Search for the cell housing the specified text and yield its [X, Y] center coordinate. 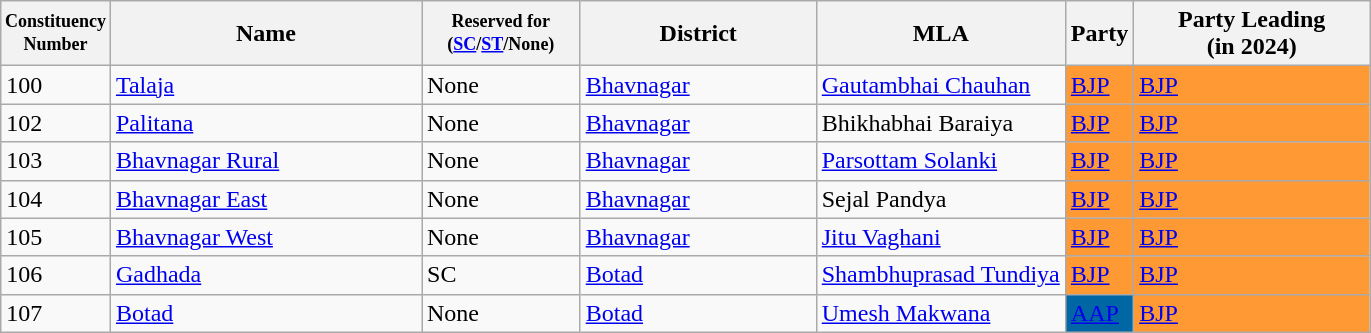
107 [56, 313]
Constituency Number [56, 34]
106 [56, 275]
Bhavnagar West [266, 237]
103 [56, 161]
Jitu Vaghani [940, 237]
Bhavnagar East [266, 199]
Gautambhai Chauhan [940, 85]
District [698, 34]
104 [56, 199]
Party [1099, 34]
SC [502, 275]
Sejal Pandya [940, 199]
Reserved for (SC/ST/None) [502, 34]
105 [56, 237]
Parsottam Solanki [940, 161]
Bhavnagar Rural [266, 161]
Party Leading(in 2024) [1252, 34]
Talaja [266, 85]
Gadhada [266, 275]
AAP [1099, 313]
Palitana [266, 123]
MLA [940, 34]
Umesh Makwana [940, 313]
Name [266, 34]
Shambhuprasad Tundiya [940, 275]
100 [56, 85]
Bhikhabhai Baraiya [940, 123]
102 [56, 123]
